Capture the cell that displays the provided text and extract its (x, y) central coordinate. 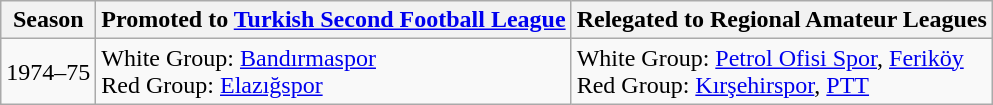
White Group: BandırmasporRed Group: Elazığspor (334, 72)
Season (48, 20)
1974–75 (48, 72)
White Group: Petrol Ofisi Spor, FeriköyRed Group: Kırşehirspor, PTT (782, 72)
Promoted to Turkish Second Football League (334, 20)
Relegated to Regional Amateur Leagues (782, 20)
